For the text-containing cell, return its midpoint in [x, y] coordinate format. 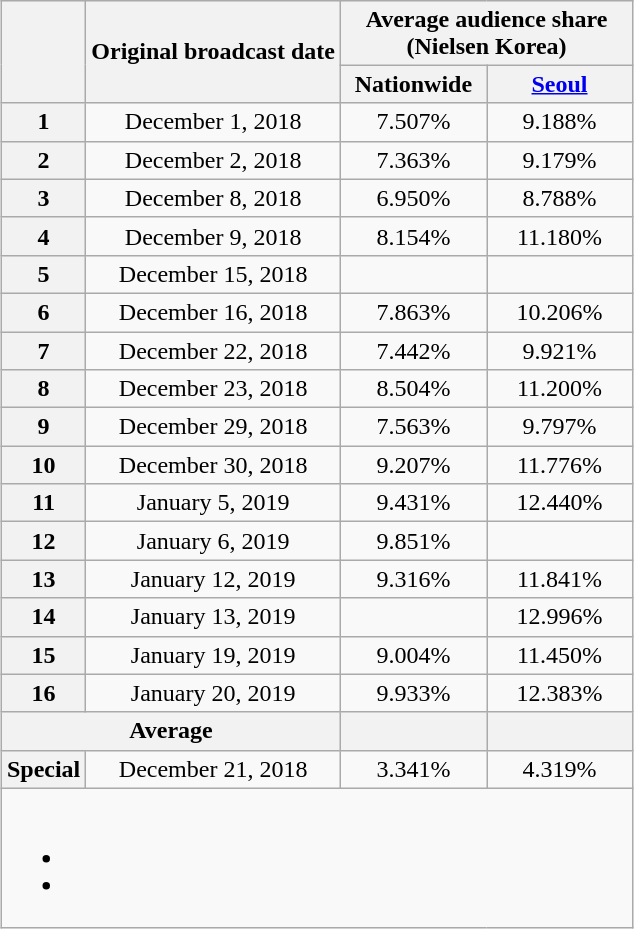
8 [43, 389]
December 30, 2018 [214, 465]
14 [43, 617]
12 [43, 541]
11.841% [559, 579]
December 29, 2018 [214, 427]
January 20, 2019 [214, 693]
Average [170, 731]
January 6, 2019 [214, 541]
12.440% [559, 503]
9.188% [559, 122]
9.851% [413, 541]
3.341% [413, 769]
9.179% [559, 160]
9.207% [413, 465]
4.319% [559, 769]
7 [43, 351]
10 [43, 465]
January 5, 2019 [214, 503]
December 16, 2018 [214, 312]
9.921% [559, 351]
9.431% [413, 503]
December 9, 2018 [214, 236]
12.996% [559, 617]
January 19, 2019 [214, 655]
December 15, 2018 [214, 274]
December 1, 2018 [214, 122]
11 [43, 503]
6.950% [413, 198]
12.383% [559, 693]
8.504% [413, 389]
9 [43, 427]
11.200% [559, 389]
7.442% [413, 351]
8.154% [413, 236]
7.563% [413, 427]
7.507% [413, 122]
December 2, 2018 [214, 160]
Average audience share(Nielsen Korea) [486, 32]
8.788% [559, 198]
7.863% [413, 312]
Special [43, 769]
11.450% [559, 655]
4 [43, 236]
10.206% [559, 312]
13 [43, 579]
5 [43, 274]
December 22, 2018 [214, 351]
2 [43, 160]
7.363% [413, 160]
9.797% [559, 427]
Seoul [559, 84]
11.776% [559, 465]
December 8, 2018 [214, 198]
15 [43, 655]
6 [43, 312]
3 [43, 198]
January 13, 2019 [214, 617]
9.933% [413, 693]
11.180% [559, 236]
16 [43, 693]
9.316% [413, 579]
Original broadcast date [214, 52]
1 [43, 122]
Nationwide [413, 84]
December 21, 2018 [214, 769]
December 23, 2018 [214, 389]
9.004% [413, 655]
January 12, 2019 [214, 579]
